Return (x, y) of the center of cell containing provided text 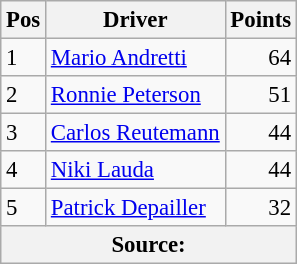
Niki Lauda (136, 170)
Driver (136, 20)
Mario Andretti (136, 58)
5 (24, 208)
3 (24, 133)
32 (260, 208)
Points (260, 20)
1 (24, 58)
Carlos Reutemann (136, 133)
Ronnie Peterson (136, 95)
51 (260, 95)
Patrick Depailler (136, 208)
Pos (24, 20)
Source: (149, 245)
64 (260, 58)
2 (24, 95)
4 (24, 170)
